Return (x, y) of the center of cell containing provided text 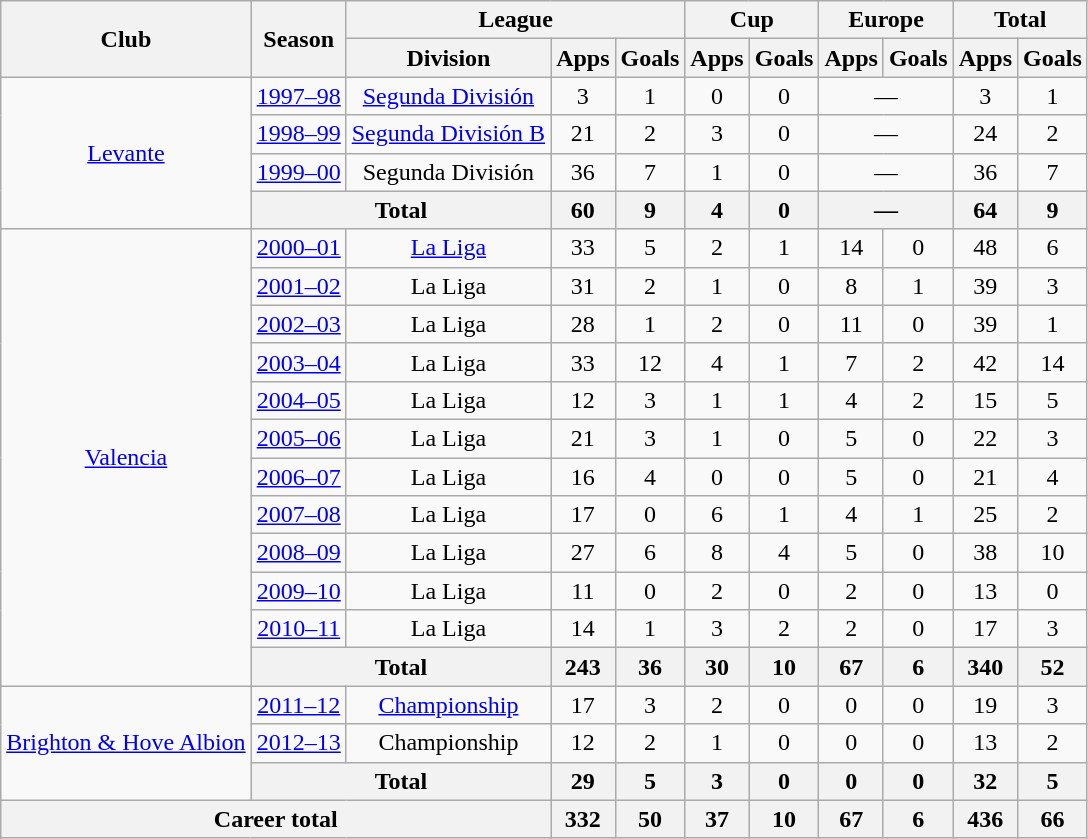
19 (985, 705)
332 (583, 819)
64 (985, 210)
66 (1053, 819)
Europe (886, 20)
436 (985, 819)
243 (583, 667)
42 (985, 362)
Cup (752, 20)
2002–03 (298, 324)
2000–01 (298, 248)
Career total (276, 819)
28 (583, 324)
1999–00 (298, 172)
Segunda División B (448, 134)
52 (1053, 667)
2001–02 (298, 286)
30 (717, 667)
2004–05 (298, 400)
2009–10 (298, 591)
1998–99 (298, 134)
1997–98 (298, 96)
Club (126, 39)
Season (298, 39)
340 (985, 667)
2005–06 (298, 438)
2011–12 (298, 705)
Valencia (126, 458)
15 (985, 400)
League (516, 20)
2010–11 (298, 629)
Division (448, 58)
29 (583, 781)
38 (985, 553)
2008–09 (298, 553)
60 (583, 210)
2012–13 (298, 743)
2007–08 (298, 515)
27 (583, 553)
32 (985, 781)
22 (985, 438)
50 (650, 819)
16 (583, 477)
Levante (126, 153)
24 (985, 134)
48 (985, 248)
Brighton & Hove Albion (126, 743)
31 (583, 286)
37 (717, 819)
25 (985, 515)
2006–07 (298, 477)
2003–04 (298, 362)
